From the cell containing the given text, extract its center point as (X, Y) coordinate. 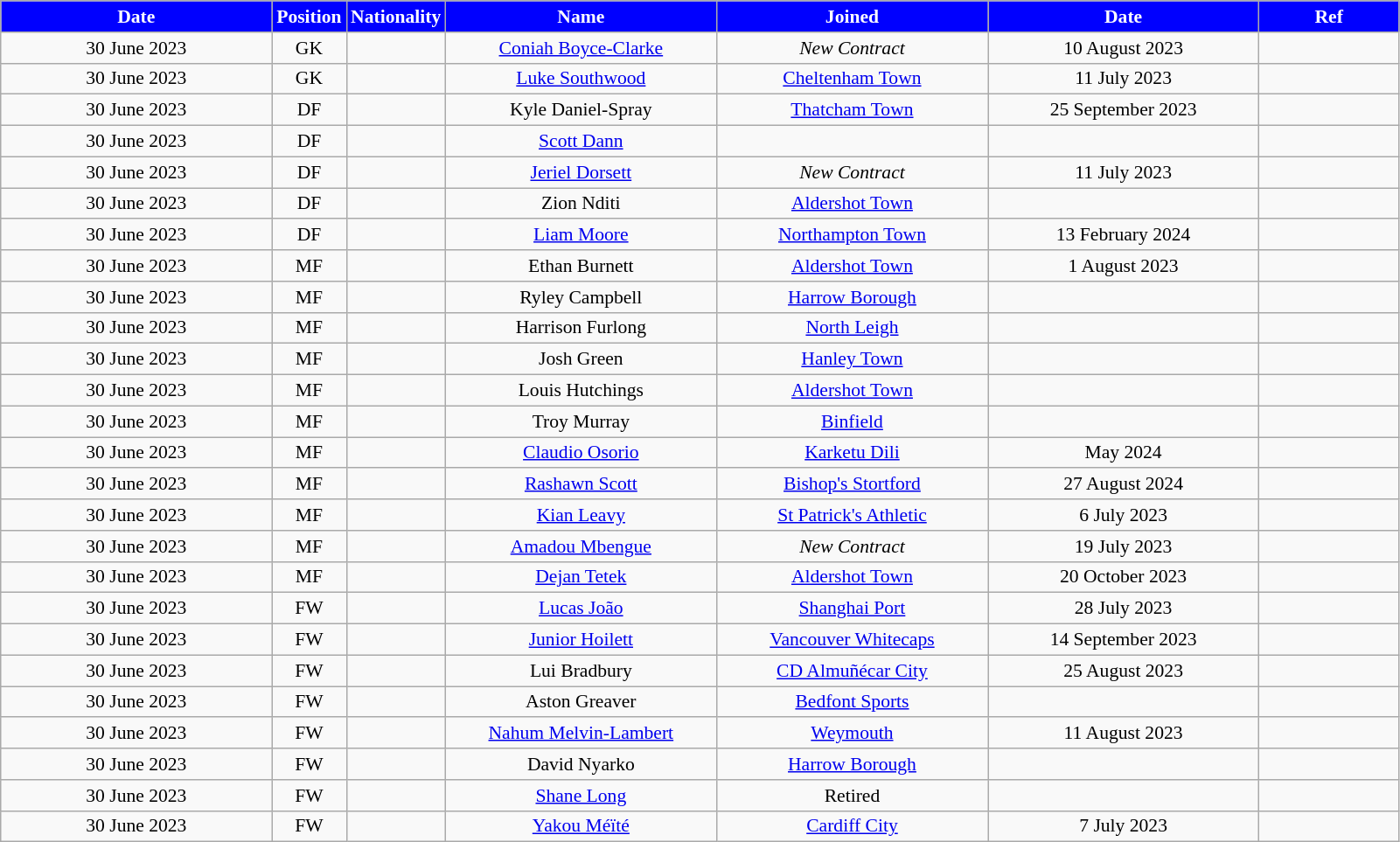
Claudio Osorio (581, 453)
20 October 2023 (1124, 577)
6 July 2023 (1124, 515)
Name (581, 17)
Junior Hoilett (581, 640)
Thatcham Town (852, 110)
Aston Greaver (581, 702)
Cardiff City (852, 826)
25 August 2023 (1124, 671)
Kian Leavy (581, 515)
David Nyarko (581, 764)
Rashawn Scott (581, 484)
Weymouth (852, 734)
Shane Long (581, 796)
Troy Murray (581, 421)
North Leigh (852, 328)
Ref (1329, 17)
Bishop's Stortford (852, 484)
Ryley Campbell (581, 297)
Karketu Dili (852, 453)
Luke Southwood (581, 79)
Scott Dann (581, 142)
Cheltenham Town (852, 79)
Position (310, 17)
Binfield (852, 421)
14 September 2023 (1124, 640)
11 August 2023 (1124, 734)
Josh Green (581, 359)
Nationality (395, 17)
7 July 2023 (1124, 826)
Retired (852, 796)
1 August 2023 (1124, 266)
Louis Hutchings (581, 391)
Jeriel Dorsett (581, 172)
Joined (852, 17)
Coniah Boyce-Clarke (581, 48)
May 2024 (1124, 453)
Lucas João (581, 609)
27 August 2024 (1124, 484)
Hanley Town (852, 359)
Dejan Tetek (581, 577)
19 July 2023 (1124, 546)
Vancouver Whitecaps (852, 640)
Bedfont Sports (852, 702)
10 August 2023 (1124, 48)
Kyle Daniel-Spray (581, 110)
Northampton Town (852, 235)
Amadou Mbengue (581, 546)
Harrison Furlong (581, 328)
13 February 2024 (1124, 235)
Ethan Burnett (581, 266)
Yakou Méïté (581, 826)
St Patrick's Athletic (852, 515)
Lui Bradbury (581, 671)
25 September 2023 (1124, 110)
CD Almuñécar City (852, 671)
Zion Nditi (581, 204)
28 July 2023 (1124, 609)
Shanghai Port (852, 609)
Nahum Melvin-Lambert (581, 734)
Liam Moore (581, 235)
